Capture the cell that displays the provided text and extract its (X, Y) central coordinate. 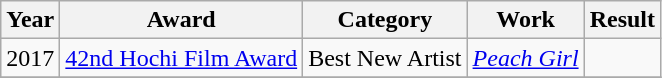
Peach Girl (526, 58)
Best New Artist (385, 58)
Result (622, 20)
Work (526, 20)
Year (30, 20)
Category (385, 20)
42nd Hochi Film Award (182, 58)
2017 (30, 58)
Award (182, 20)
